Output the (x, y) coordinate of the center of the cell containing the given text.  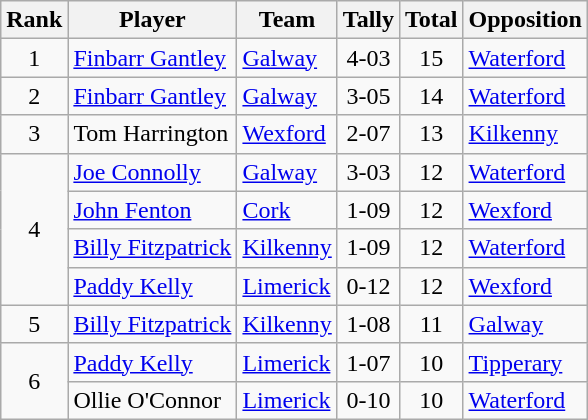
11 (431, 324)
Tally (368, 20)
2 (34, 96)
3 (34, 134)
Cork (287, 210)
Opposition (525, 20)
Team (287, 20)
2-07 (368, 134)
Ollie O'Connor (152, 400)
15 (431, 58)
Rank (34, 20)
0-10 (368, 400)
4 (34, 229)
Total (431, 20)
3-03 (368, 172)
Joe Connolly (152, 172)
0-12 (368, 286)
13 (431, 134)
1 (34, 58)
Player (152, 20)
Tom Harrington (152, 134)
14 (431, 96)
5 (34, 324)
Tipperary (525, 362)
1-08 (368, 324)
4-03 (368, 58)
1-07 (368, 362)
6 (34, 381)
3-05 (368, 96)
John Fenton (152, 210)
